From the cell containing the given text, extract its center point as [X, Y] coordinate. 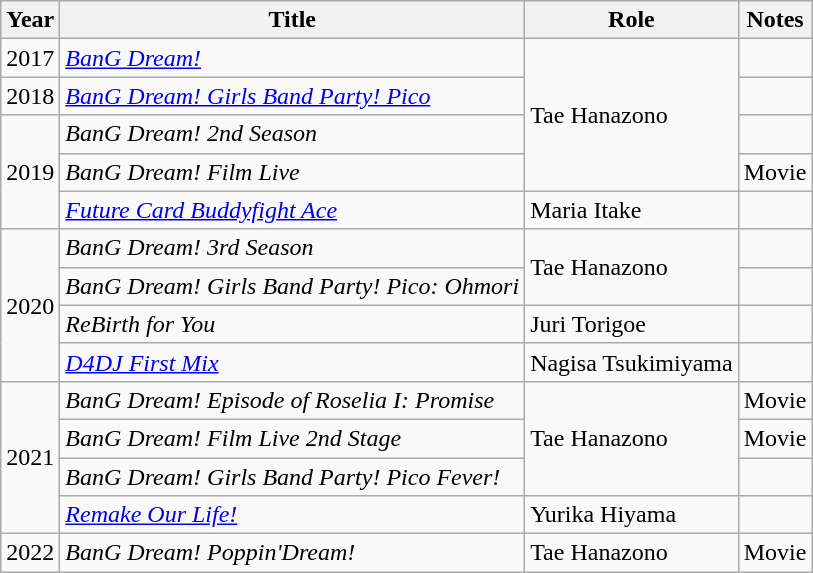
Year [30, 20]
BanG Dream! Girls Band Party! Pico Fever! [292, 477]
BanG Dream! [292, 58]
Notes [775, 20]
BanG Dream! 2nd Season [292, 134]
BanG Dream! Girls Band Party! Pico: Ohmori [292, 286]
Role [632, 20]
2020 [30, 305]
2022 [30, 553]
BanG Dream! Poppin'Dream! [292, 553]
Future Card Buddyfight Ace [292, 210]
BanG Dream! 3rd Season [292, 248]
D4DJ First Mix [292, 362]
Yurika Hiyama [632, 515]
ReBirth for You [292, 324]
BanG Dream! Girls Band Party! Pico [292, 96]
2021 [30, 457]
BanG Dream! Film Live [292, 172]
Remake Our Life! [292, 515]
2019 [30, 172]
Title [292, 20]
Maria Itake [632, 210]
BanG Dream! Film Live 2nd Stage [292, 438]
2017 [30, 58]
Juri Torigoe [632, 324]
Nagisa Tsukimiyama [632, 362]
BanG Dream! Episode of Roselia I: Promise [292, 400]
2018 [30, 96]
